Extract the (X, Y) coordinate from the center of the cell holding the provided text.  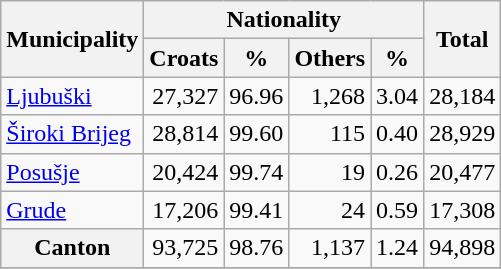
0.26 (398, 172)
Others (330, 58)
98.76 (256, 248)
0.59 (398, 210)
Široki Brijeg (72, 134)
1.24 (398, 248)
3.04 (398, 96)
28,184 (462, 96)
24 (330, 210)
99.41 (256, 210)
96.96 (256, 96)
Posušje (72, 172)
27,327 (184, 96)
28,814 (184, 134)
0.40 (398, 134)
Grude (72, 210)
19 (330, 172)
1,137 (330, 248)
Nationality (284, 20)
115 (330, 134)
99.60 (256, 134)
Croats (184, 58)
20,477 (462, 172)
20,424 (184, 172)
Ljubuški (72, 96)
99.74 (256, 172)
Municipality (72, 39)
Total (462, 39)
93,725 (184, 248)
17,206 (184, 210)
28,929 (462, 134)
Canton (72, 248)
1,268 (330, 96)
17,308 (462, 210)
94,898 (462, 248)
